Detect which cell encompasses the target text, then output its [X, Y] center coordinate. 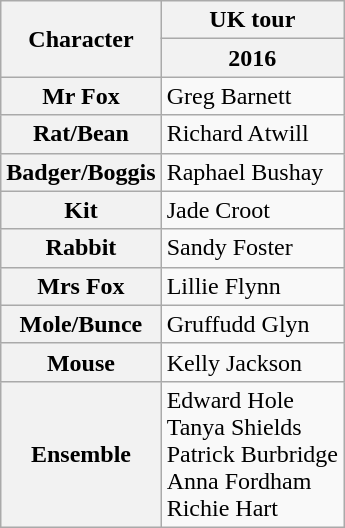
Kelly Jackson [252, 362]
Kit [81, 210]
Richard Atwill [252, 134]
2016 [252, 58]
Character [81, 39]
Jade Croot [252, 210]
Rabbit [81, 248]
UK tour [252, 20]
Greg Barnett [252, 96]
Rat/Bean [81, 134]
Mouse [81, 362]
Raphael Bushay [252, 172]
Mrs Fox [81, 286]
Mole/Bunce [81, 324]
Mr Fox [81, 96]
Ensemble [81, 454]
Sandy Foster [252, 248]
Gruffudd Glyn [252, 324]
Badger/Boggis [81, 172]
Edward HoleTanya ShieldsPatrick BurbridgeAnna FordhamRichie Hart [252, 454]
Lillie Flynn [252, 286]
